For the text-containing cell, return its midpoint in [X, Y] coordinate format. 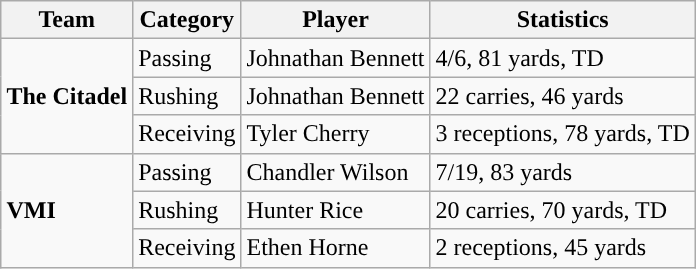
Category [187, 20]
3 receptions, 78 yards, TD [562, 134]
Chandler Wilson [336, 172]
20 carries, 70 yards, TD [562, 210]
Statistics [562, 20]
The Citadel [67, 96]
Tyler Cherry [336, 134]
7/19, 83 yards [562, 172]
VMI [67, 210]
Player [336, 20]
22 carries, 46 yards [562, 96]
4/6, 81 yards, TD [562, 58]
Team [67, 20]
Hunter Rice [336, 210]
Ethen Horne [336, 248]
2 receptions, 45 yards [562, 248]
